Capture the cell that displays the provided text and extract its (X, Y) central coordinate. 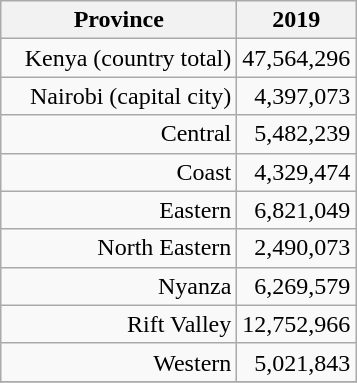
5,482,239 (296, 134)
2019 (296, 20)
Coast (119, 172)
47,564,296 (296, 58)
Province (119, 20)
Kenya (country total) (119, 58)
4,397,073 (296, 96)
6,269,579 (296, 286)
12,752,966 (296, 324)
Central (119, 134)
Rift Valley (119, 324)
Nairobi (capital city) (119, 96)
Nyanza (119, 286)
Eastern (119, 210)
4,329,474 (296, 172)
Western (119, 362)
6,821,049 (296, 210)
2,490,073 (296, 248)
5,021,843 (296, 362)
North Eastern (119, 248)
